Provide the (x, y) coordinate of the cell's center where the given text is located.  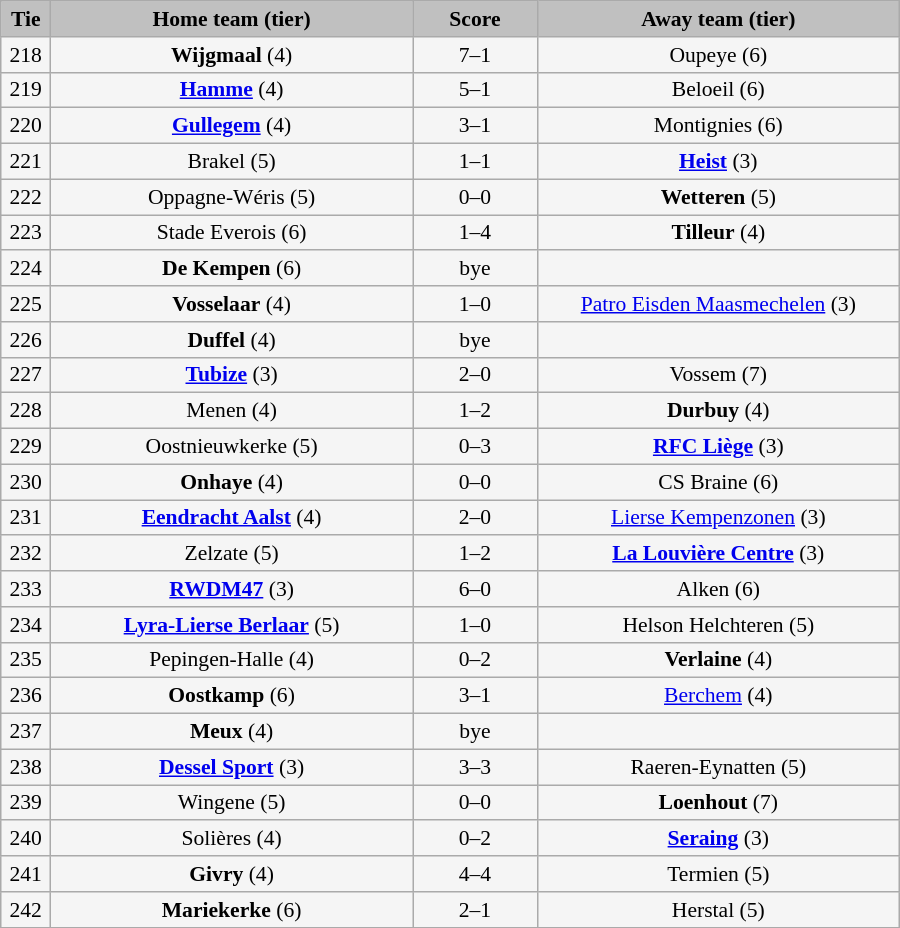
Heist (3) (718, 162)
Zelzate (5) (232, 554)
229 (26, 447)
5–1 (476, 90)
237 (26, 732)
235 (26, 660)
Wetteren (5) (718, 197)
Seraing (3) (718, 839)
De Kempen (6) (232, 269)
Vosselaar (4) (232, 304)
Solières (4) (232, 839)
Givry (4) (232, 874)
Dessel Sport (3) (232, 767)
220 (26, 126)
Pepingen-Halle (4) (232, 660)
Berchem (4) (718, 696)
4–4 (476, 874)
Onhaye (4) (232, 482)
Raeren-Eynatten (5) (718, 767)
Duffel (4) (232, 340)
232 (26, 554)
Meux (4) (232, 732)
CS Braine (6) (718, 482)
Montignies (6) (718, 126)
219 (26, 90)
Verlaine (4) (718, 660)
Tilleur (4) (718, 233)
Hamme (4) (232, 90)
238 (26, 767)
Wingene (5) (232, 803)
Vossem (7) (718, 375)
228 (26, 411)
Alken (6) (718, 589)
242 (26, 910)
0–3 (476, 447)
Loenhout (7) (718, 803)
240 (26, 839)
6–0 (476, 589)
Tubize (3) (232, 375)
Brakel (5) (232, 162)
Patro Eisden Maasmechelen (3) (718, 304)
Tie (26, 19)
236 (26, 696)
233 (26, 589)
230 (26, 482)
Lierse Kempenzonen (3) (718, 518)
Oostnieuwkerke (5) (232, 447)
Durbuy (4) (718, 411)
241 (26, 874)
223 (26, 233)
Stade Everois (6) (232, 233)
Away team (tier) (718, 19)
Oupeye (6) (718, 55)
227 (26, 375)
234 (26, 625)
218 (26, 55)
1–4 (476, 233)
226 (26, 340)
Helson Helchteren (5) (718, 625)
Gullegem (4) (232, 126)
Oostkamp (6) (232, 696)
Menen (4) (232, 411)
Home team (tier) (232, 19)
Wijgmaal (4) (232, 55)
Mariekerke (6) (232, 910)
1–1 (476, 162)
2–1 (476, 910)
RWDM47 (3) (232, 589)
Termien (5) (718, 874)
221 (26, 162)
Score (476, 19)
225 (26, 304)
7–1 (476, 55)
231 (26, 518)
La Louvière Centre (3) (718, 554)
239 (26, 803)
224 (26, 269)
3–3 (476, 767)
RFC Liège (3) (718, 447)
Herstal (5) (718, 910)
Lyra-Lierse Berlaar (5) (232, 625)
Beloeil (6) (718, 90)
Oppagne-Wéris (5) (232, 197)
222 (26, 197)
Eendracht Aalst (4) (232, 518)
